Find where the given text appears and provide that cell's center as [x, y] coordinate. 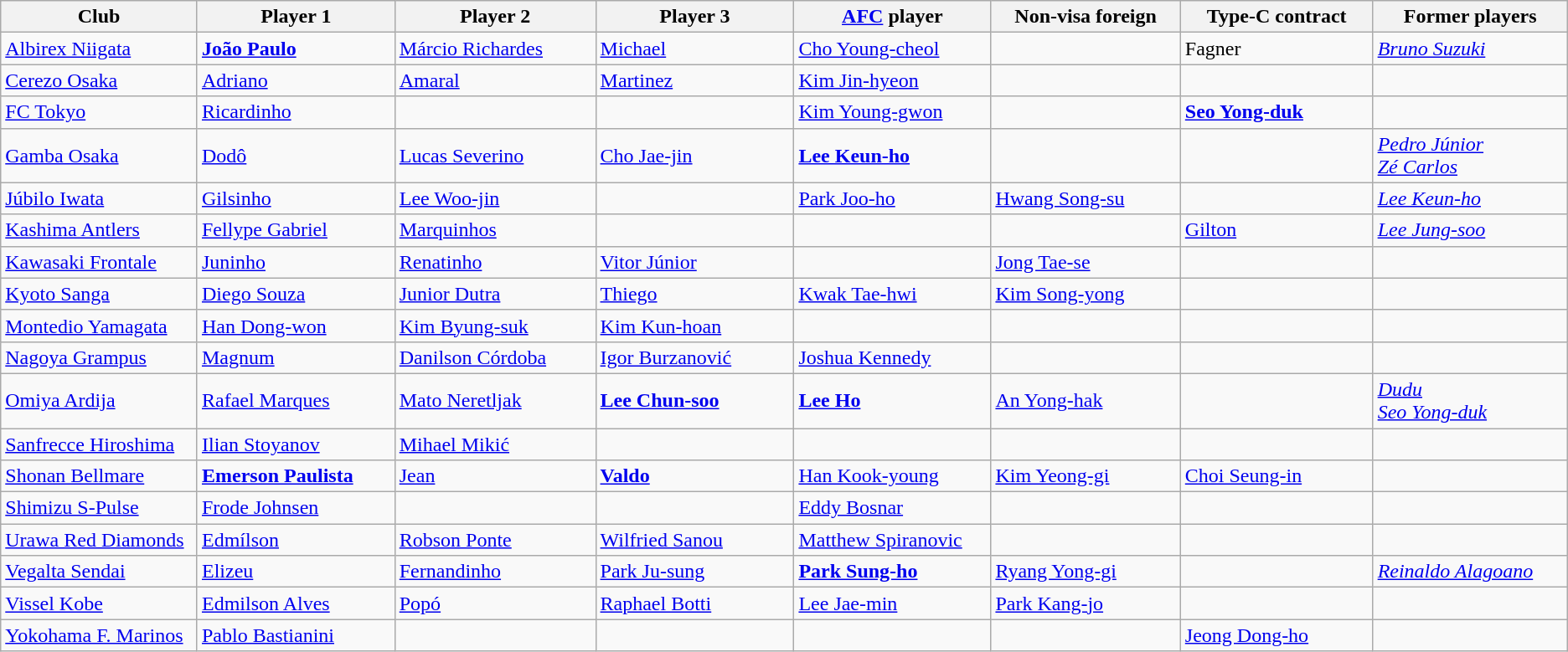
Amaral [495, 80]
Park Kang-jo [1086, 603]
Pablo Bastianini [296, 635]
Martinez [695, 80]
Fernandinho [495, 572]
Kim Byung-suk [495, 326]
Valdo [695, 476]
Lee Jae-min [893, 603]
Park Sung-ho [893, 572]
Thiego [695, 294]
Nagoya Grampus [99, 357]
Hwang Song-su [1086, 198]
Former players [1470, 17]
Gamba Osaka [99, 156]
Jean [495, 476]
Bruno Suzuki [1470, 49]
Park Joo-ho [893, 198]
Edmílson [296, 540]
Elizeu [296, 572]
Sanfrecce Hiroshima [99, 444]
Lee Woo-jin [495, 198]
Frode Johnsen [296, 508]
An Yong-hak [1086, 400]
Raphael Botti [695, 603]
Vegalta Sendai [99, 572]
AFC player [893, 17]
Kwak Tae-hwi [893, 294]
Renatinho [495, 262]
Ryang Yong-gi [1086, 572]
João Paulo [296, 49]
Lucas Severino [495, 156]
Lee Ho [893, 400]
Márcio Richardes [495, 49]
Magnum [296, 357]
Pedro Júnior Zé Carlos [1470, 156]
Lee Jung-soo [1470, 230]
Kim Song-yong [1086, 294]
Kyoto Sanga [99, 294]
Michael [695, 49]
Jeong Dong-ho [1277, 635]
Junior Dutra [495, 294]
Joshua Kennedy [893, 357]
Dudu Seo Yong-duk [1470, 400]
Wilfried Sanou [695, 540]
Kashima Antlers [99, 230]
Urawa Red Diamonds [99, 540]
Popó [495, 603]
Park Ju-sung [695, 572]
Danilson Córdoba [495, 357]
Juninho [296, 262]
Igor Burzanović [695, 357]
Montedio Yamagata [99, 326]
Lee Chun-soo [695, 400]
Robson Ponte [495, 540]
Cho Jae-jin [695, 156]
Gilton [1277, 230]
Marquinhos [495, 230]
Yokohama F. Marinos [99, 635]
Reinaldo Alagoano [1470, 572]
Edmilson Alves [296, 603]
Júbilo Iwata [99, 198]
Ilian Stoyanov [296, 444]
Seo Yong-duk [1277, 112]
Kim Jin-hyeon [893, 80]
Choi Seung-in [1277, 476]
Eddy Bosnar [893, 508]
Rafael Marques [296, 400]
Kawasaki Frontale [99, 262]
Kim Kun-hoan [695, 326]
Type-C contract [1277, 17]
Matthew Spiranovic [893, 540]
Omiya Ardija [99, 400]
FC Tokyo [99, 112]
Fagner [1277, 49]
Fellype Gabriel [296, 230]
Mato Neretljak [495, 400]
Non-visa foreign [1086, 17]
Han Dong-won [296, 326]
Player 1 [296, 17]
Jong Tae-se [1086, 262]
Cho Young-cheol [893, 49]
Han Kook-young [893, 476]
Albirex Niigata [99, 49]
Kim Yeong-gi [1086, 476]
Cerezo Osaka [99, 80]
Shimizu S-Pulse [99, 508]
Emerson Paulista [296, 476]
Diego Souza [296, 294]
Adriano [296, 80]
Mihael Mikić [495, 444]
Player 2 [495, 17]
Ricardinho [296, 112]
Vissel Kobe [99, 603]
Gilsinho [296, 198]
Player 3 [695, 17]
Shonan Bellmare [99, 476]
Club [99, 17]
Vitor Júnior [695, 262]
Kim Young-gwon [893, 112]
Dodô [296, 156]
